Search for the cell housing the specified text and yield its (x, y) center coordinate. 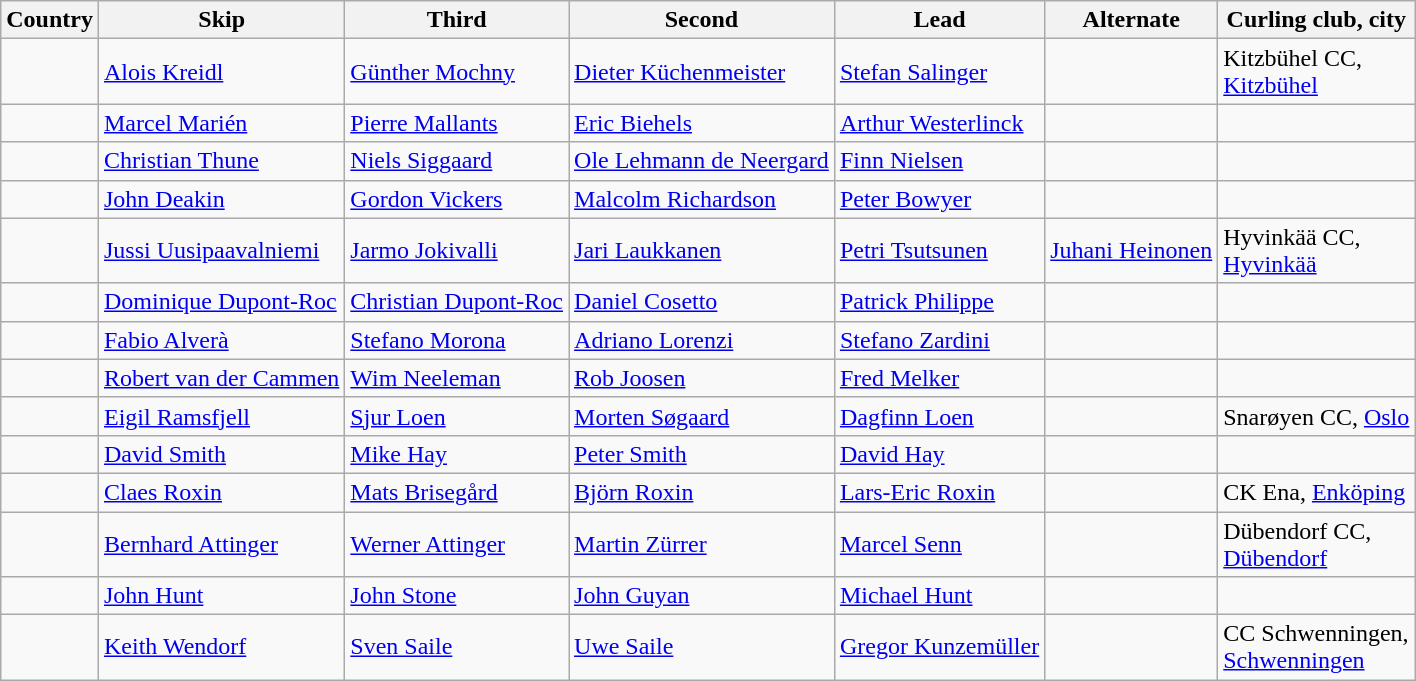
Finn Nielsen (939, 161)
Malcolm Richardson (702, 199)
Christian Thune (221, 161)
Sjur Loen (457, 416)
Dagfinn Loen (939, 416)
David Smith (221, 454)
Claes Roxin (221, 492)
Rob Joosen (702, 378)
Martin Zürrer (702, 544)
Arthur Westerlinck (939, 123)
Stefan Salinger (939, 72)
Adriano Lorenzi (702, 340)
Mats Brisegård (457, 492)
Morten Søgaard (702, 416)
Eigil Ramsfjell (221, 416)
Bernhard Attinger (221, 544)
Wim Neeleman (457, 378)
CK Ena, Enköping (1316, 492)
Marcel Senn (939, 544)
Niels Siggaard (457, 161)
Petri Tsutsunen (939, 250)
Fred Melker (939, 378)
Michael Hunt (939, 596)
Skip (221, 20)
Dübendorf CC,Dübendorf (1316, 544)
Lead (939, 20)
Keith Wendorf (221, 648)
Peter Smith (702, 454)
David Hay (939, 454)
Günther Mochny (457, 72)
Dominique Dupont-Roc (221, 302)
Jari Laukkanen (702, 250)
Curling club, city (1316, 20)
Uwe Saile (702, 648)
Dieter Küchenmeister (702, 72)
Second (702, 20)
Jarmo Jokivalli (457, 250)
John Guyan (702, 596)
Alternate (1132, 20)
Third (457, 20)
Marcel Marién (221, 123)
Pierre Mallants (457, 123)
Christian Dupont-Roc (457, 302)
Jussi Uusipaavalniemi (221, 250)
Juhani Heinonen (1132, 250)
Country (50, 20)
Robert van der Cammen (221, 378)
John Deakin (221, 199)
Ole Lehmann de Neergard (702, 161)
Gordon Vickers (457, 199)
Kitzbühel CC,Kitzbühel (1316, 72)
John Stone (457, 596)
Alois Kreidl (221, 72)
Peter Bowyer (939, 199)
CC Schwenningen,Schwenningen (1316, 648)
Sven Saile (457, 648)
Snarøyen CC, Oslo (1316, 416)
Björn Roxin (702, 492)
Werner Attinger (457, 544)
Fabio Alverà (221, 340)
Mike Hay (457, 454)
Lars-Eric Roxin (939, 492)
Stefano Morona (457, 340)
John Hunt (221, 596)
Patrick Philippe (939, 302)
Stefano Zardini (939, 340)
Hyvinkää CC,Hyvinkää (1316, 250)
Gregor Kunzemüller (939, 648)
Eric Biehels (702, 123)
Daniel Cosetto (702, 302)
